Locate the cell with the specified text and output its (x, y) center coordinate. 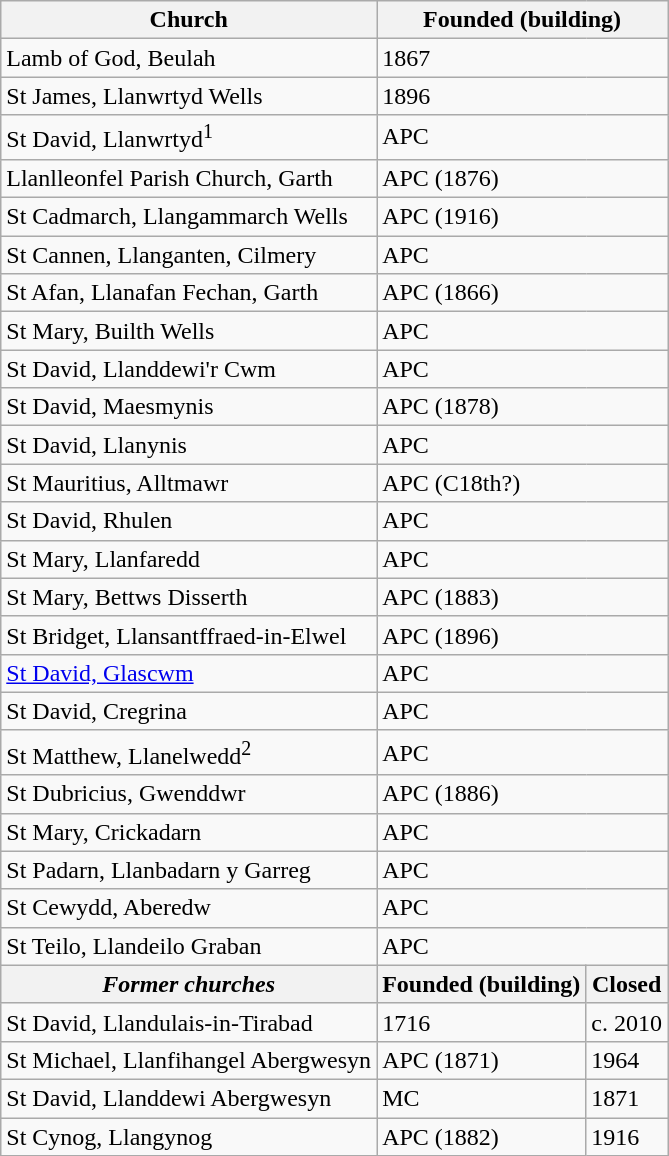
Lamb of God, Beulah (189, 58)
St Mary, Builth Wells (189, 331)
St Matthew, Llanelwedd2 (189, 752)
St David, Llanddewi Abergwesyn (189, 1098)
APC (1883) (522, 597)
St Teilo, Llandeilo Graban (189, 946)
Church (189, 20)
APC (1876) (522, 178)
1964 (627, 1060)
St David, Llandulais-in-Tirabad (189, 1022)
APC (1916) (522, 217)
Former churches (189, 984)
1916 (627, 1137)
St David, Rhulen (189, 521)
APC (1882) (482, 1137)
MC (482, 1098)
APC (1896) (522, 635)
St Padarn, Llanbadarn y Garreg (189, 870)
St Cadmarch, Llangammarch Wells (189, 217)
St Mary, Bettws Disserth (189, 597)
St David, Llanynis (189, 445)
APC (1871) (482, 1060)
St Mary, Llanfaredd (189, 559)
1716 (482, 1022)
c. 2010 (627, 1022)
Llanlleonfel Parish Church, Garth (189, 178)
Closed (627, 984)
St Mauritius, Alltmawr (189, 483)
St David, Cregrina (189, 711)
1871 (627, 1098)
APC (1878) (522, 407)
St David, Glascwm (189, 673)
St Dubricius, Gwenddwr (189, 794)
St David, Llanddewi'r Cwm (189, 369)
St David, Llanwrtyd1 (189, 138)
St Michael, Llanfihangel Abergwesyn (189, 1060)
St Bridget, Llansantffraed-in-Elwel (189, 635)
APC (1866) (522, 293)
St David, Maesmynis (189, 407)
St Cannen, Llanganten, Cilmery (189, 255)
St Afan, Llanafan Fechan, Garth (189, 293)
APC (1886) (522, 794)
St Cynog, Llangynog (189, 1137)
St Cewydd, Aberedw (189, 908)
1867 (522, 58)
APC (C18th?) (522, 483)
1896 (522, 96)
St Mary, Crickadarn (189, 832)
St James, Llanwrtyd Wells (189, 96)
